Locate the cell with the specified text and output its (X, Y) center coordinate. 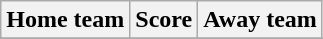
Away team (260, 20)
Score (164, 20)
Home team (66, 20)
